Return the [x, y] coordinate for the center point of the cell that contains the specified text.  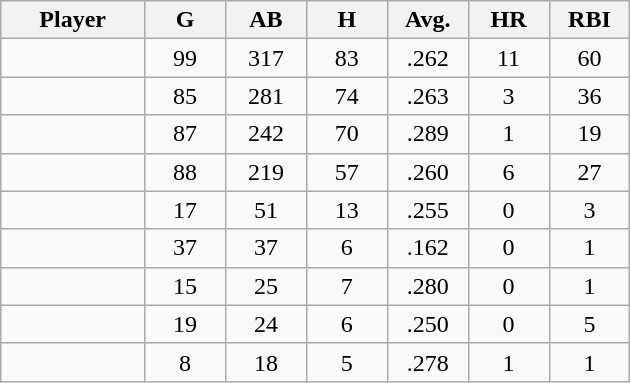
G [186, 20]
85 [186, 96]
AB [266, 20]
.278 [428, 362]
RBI [590, 20]
70 [346, 134]
7 [346, 286]
17 [186, 210]
219 [266, 172]
51 [266, 210]
36 [590, 96]
.260 [428, 172]
H [346, 20]
25 [266, 286]
.280 [428, 286]
87 [186, 134]
.250 [428, 324]
57 [346, 172]
74 [346, 96]
.262 [428, 58]
15 [186, 286]
.255 [428, 210]
Avg. [428, 20]
281 [266, 96]
.289 [428, 134]
88 [186, 172]
.162 [428, 248]
8 [186, 362]
.263 [428, 96]
27 [590, 172]
242 [266, 134]
11 [508, 58]
Player [73, 20]
18 [266, 362]
83 [346, 58]
24 [266, 324]
60 [590, 58]
HR [508, 20]
13 [346, 210]
99 [186, 58]
317 [266, 58]
